Determine the (X, Y) coordinate at the center of the cell enclosing the given text.  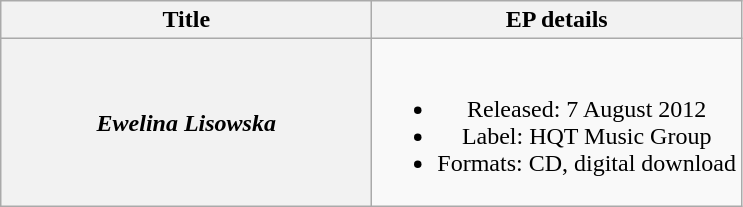
Ewelina Lisowska (186, 122)
Title (186, 20)
EP details (557, 20)
Released: 7 August 2012Label: HQT Music GroupFormats: CD, digital download (557, 122)
